Detect which cell encompasses the target text, then output its (X, Y) center coordinate. 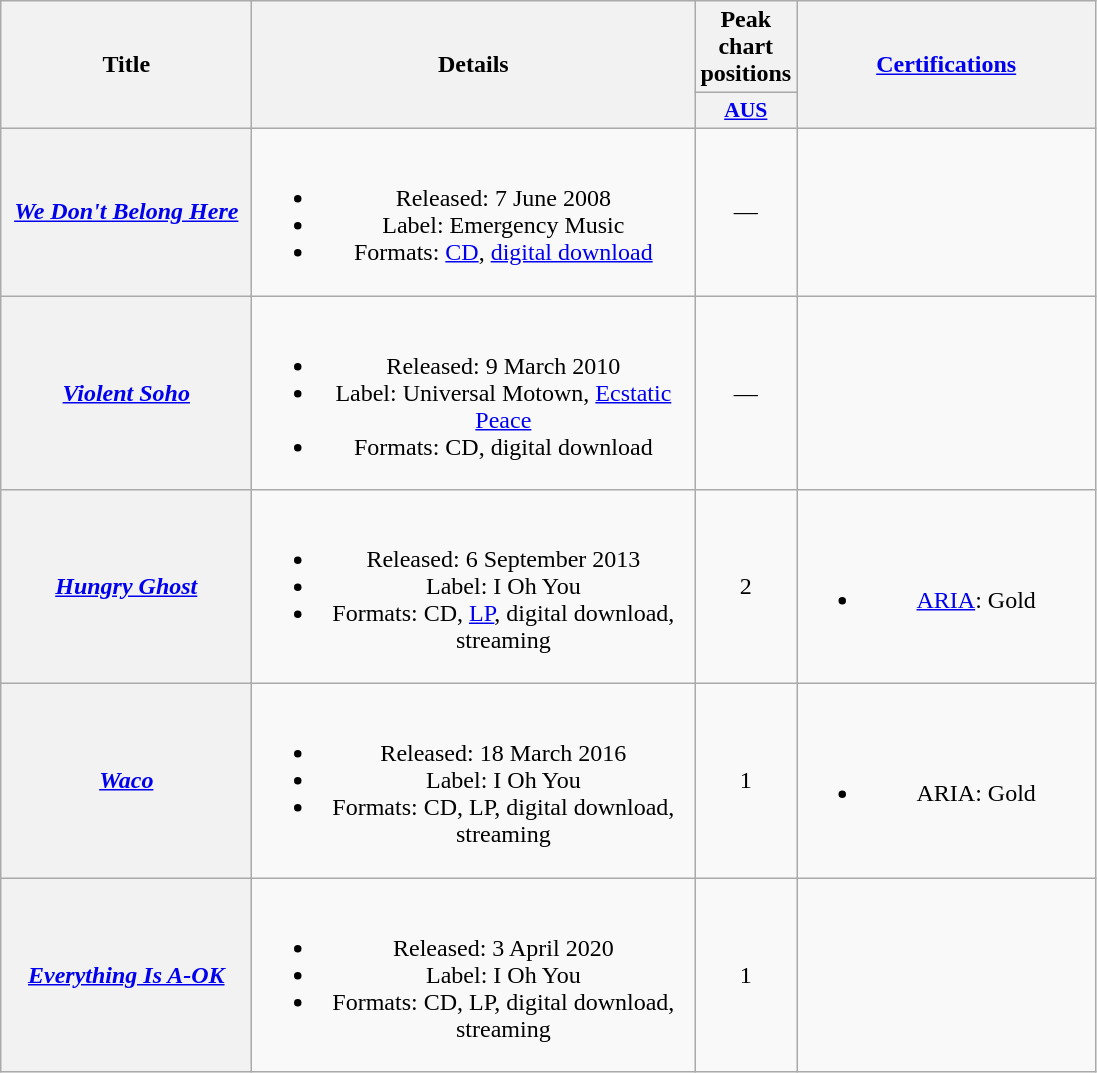
Released: 7 June 2008Label: Emergency MusicFormats: CD, digital download (474, 212)
Details (474, 65)
Waco (126, 781)
Violent Soho (126, 393)
Everything Is A-OK (126, 975)
We Don't Belong Here (126, 212)
AUS (746, 111)
Hungry Ghost (126, 587)
Released: 9 March 2010Label: Universal Motown, Ecstatic PeaceFormats: CD, digital download (474, 393)
Title (126, 65)
Released: 18 March 2016Label: I Oh YouFormats: CD, LP, digital download, streaming (474, 781)
Released: 6 September 2013Label: I Oh YouFormats: CD, LP, digital download, streaming (474, 587)
Certifications (946, 65)
Released: 3 April 2020Label: I Oh YouFormats: CD, LP, digital download, streaming (474, 975)
Peak chart positions (746, 47)
2 (746, 587)
